Capture the cell that displays the provided text and extract its (X, Y) central coordinate. 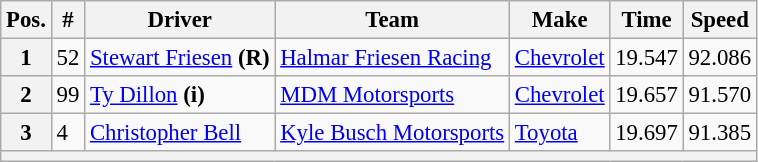
52 (68, 58)
19.657 (646, 95)
92.086 (720, 58)
1 (26, 58)
Toyota (559, 133)
Speed (720, 20)
Kyle Busch Motorsports (392, 133)
Christopher Bell (180, 133)
99 (68, 95)
# (68, 20)
3 (26, 133)
19.547 (646, 58)
Stewart Friesen (R) (180, 58)
Team (392, 20)
4 (68, 133)
Time (646, 20)
91.570 (720, 95)
2 (26, 95)
MDM Motorsports (392, 95)
Pos. (26, 20)
Make (559, 20)
Driver (180, 20)
19.697 (646, 133)
91.385 (720, 133)
Ty Dillon (i) (180, 95)
Halmar Friesen Racing (392, 58)
